Find where the given text appears and provide that cell's center as [x, y] coordinate. 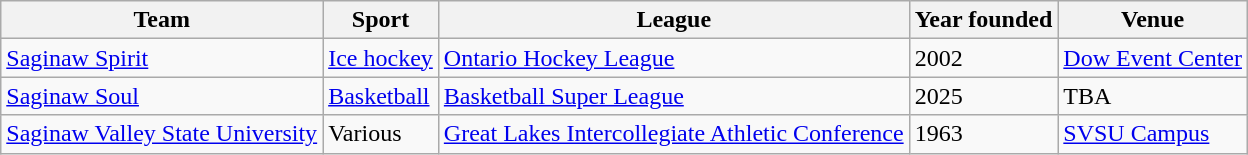
TBA [1153, 96]
Ontario Hockey League [674, 58]
2025 [984, 96]
Saginaw Soul [162, 96]
League [674, 20]
Basketball [381, 96]
2002 [984, 58]
Venue [1153, 20]
Ice hockey [381, 58]
Saginaw Valley State University [162, 134]
Saginaw Spirit [162, 58]
Various [381, 134]
Great Lakes Intercollegiate Athletic Conference [674, 134]
1963 [984, 134]
Dow Event Center [1153, 58]
SVSU Campus [1153, 134]
Team [162, 20]
Year founded [984, 20]
Sport [381, 20]
Basketball Super League [674, 96]
